Provide the [x, y] coordinate of the cell's center where the given text is located.  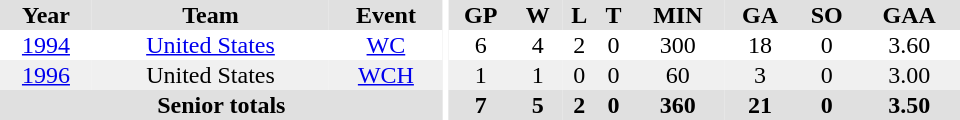
WCH [386, 75]
3 [760, 75]
SO [826, 15]
60 [678, 75]
21 [760, 105]
300 [678, 45]
3.00 [909, 75]
Senior totals [222, 105]
GAA [909, 15]
MIN [678, 15]
GA [760, 15]
1994 [46, 45]
18 [760, 45]
Event [386, 15]
5 [538, 105]
1996 [46, 75]
Team [210, 15]
360 [678, 105]
4 [538, 45]
3.60 [909, 45]
3.50 [909, 105]
W [538, 15]
L [579, 15]
T [613, 15]
WC [386, 45]
GP [480, 15]
6 [480, 45]
Year [46, 15]
7 [480, 105]
